Determine the [x, y] coordinate at the center of the cell enclosing the given text.  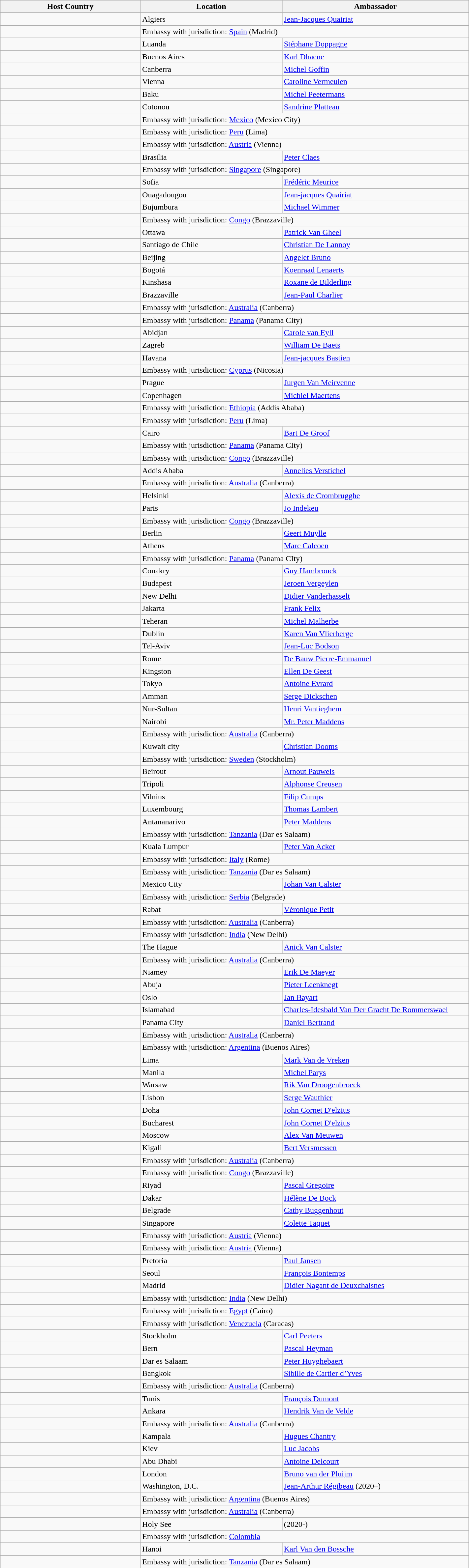
Véronique Petit [375, 909]
Alexis de Crombrugghe [375, 496]
Nur-Sultan [211, 709]
Embassy with jurisdiction: Egypt (Cairo) [305, 1311]
Abu Dhabi [211, 1461]
Teheran [211, 621]
Luxembourg [211, 809]
De Bauw Pierre-Emmanuel [375, 659]
Serge Wauthier [375, 1098]
Washington, D.C. [211, 1486]
Patrick Van Gheel [375, 232]
Tripoli [211, 784]
Antoine Evrard [375, 684]
Karl Van den Bossche [375, 1549]
Bucharest [211, 1123]
Ellen De Geest [375, 671]
Charles-Idesbald Van Der Gracht De Rommerswael [375, 1010]
Mexico City [211, 884]
Pretoria [211, 1261]
Paul Jansen [375, 1261]
Islamabad [211, 1010]
Jean-Jacques Quairiat [375, 19]
Embassy with jurisdiction: Cyprus (Nicosia) [305, 370]
Santiago de Chile [211, 245]
Copenhagen [211, 395]
Jo Indekeu [375, 508]
Budapest [211, 584]
Johan Van Calster [375, 884]
Host Country [71, 7]
Ambassador [375, 7]
Bangkok [211, 1374]
Tokyo [211, 684]
Pieter Leenknegt [375, 985]
Jean-Arthur Régibeau (2020–) [375, 1486]
Jean-Luc Bodson [375, 646]
Nairobi [211, 721]
Seoul [211, 1273]
Didier Vanderhasselt [375, 596]
Hanoi [211, 1549]
Vienna [211, 82]
Jakarta [211, 609]
(2020-) [375, 1524]
Guy Hambrouck [375, 571]
Koenraad Lenaerts [375, 270]
Berlin [211, 533]
Serge Dickschen [375, 696]
Kiev [211, 1449]
Panama CIty [211, 1022]
Anick Van Calster [375, 947]
Oslo [211, 997]
Peter Maddens [375, 822]
Embassy with jurisdiction: Ethiopia (Addis Ababa) [305, 408]
Sandrine Platteau [375, 107]
Prague [211, 383]
Embassy with jurisdiction: Sweden (Stockholm) [305, 759]
Hélène De Bock [375, 1198]
William De Baets [375, 345]
Embassy with jurisdiction: Colombia [305, 1536]
Jean-jacques Bastien [375, 357]
London [211, 1474]
Bern [211, 1348]
Angelet Bruno [375, 257]
Erik De Maeyer [375, 972]
Colette Taquet [375, 1223]
Havana [211, 357]
Rome [211, 659]
Location [211, 7]
Michel Goffin [375, 69]
Baku [211, 94]
Pascal Gregoire [375, 1185]
Henri Vantieghem [375, 709]
Bujumbura [211, 207]
Luc Jacobs [375, 1449]
Frank Felix [375, 609]
Jean-jacques Quairiat [375, 195]
Sofia [211, 182]
Cathy Buggenhout [375, 1211]
Conakry [211, 571]
Dar es Salaam [211, 1361]
Niamey [211, 972]
Tunis [211, 1399]
Paris [211, 508]
Brazzaville [211, 295]
Peter Van Acker [375, 847]
Michel Parys [375, 1072]
Algiers [211, 19]
Sibille de Cartier d’Yves [375, 1374]
Lisbon [211, 1098]
Marc Calcoen [375, 546]
Dakar [211, 1198]
Belgrade [211, 1211]
Embassy with jurisdiction: Venezuela (Caracas) [305, 1323]
Jeroen Vergeylen [375, 584]
Jurgen Van Meirvenne [375, 383]
Kigali [211, 1148]
Antananarivo [211, 822]
Stéphane Doppagne [375, 44]
Helsinki [211, 496]
Filip Cumps [375, 797]
Ouagadougou [211, 195]
New Delhi [211, 596]
Michiel Maertens [375, 395]
Karl Dhaene [375, 57]
Beijing [211, 257]
Bruno van der Pluijm [375, 1474]
Thomas Lambert [375, 809]
Buenos Aires [211, 57]
Caroline Vermeulen [375, 82]
Carl Peeters [375, 1336]
Embassy with jurisdiction: Singapore (Singapore) [305, 170]
Michel Malherbe [375, 621]
Madrid [211, 1286]
Tel-Aviv [211, 646]
Athens [211, 546]
Bert Versmessen [375, 1148]
Peter Huyghebaert [375, 1361]
Dublin [211, 634]
Holy See [211, 1524]
Abuja [211, 985]
Bogotá [211, 270]
Pascal Heyman [375, 1348]
Hendrik Van de Velde [375, 1411]
Abidjan [211, 332]
Lima [211, 1060]
Carole van Eyll [375, 332]
Manila [211, 1072]
Ankara [211, 1411]
Bart De Groof [375, 433]
The Hague [211, 947]
Zagreb [211, 345]
Daniel Bertrand [375, 1022]
Canberra [211, 69]
Addis Ababa [211, 470]
Riyad [211, 1185]
Michael Wimmer [375, 207]
Geert Muylle [375, 533]
François Dumont [375, 1399]
Frédéric Meurice [375, 182]
Luanda [211, 44]
Michel Peetermans [375, 94]
Beirout [211, 772]
Kinshasa [211, 282]
Alex Van Meuwen [375, 1135]
Embassy with jurisdiction: Serbia (Belgrade) [305, 897]
Arnout Pauwels [375, 772]
Antoine Delcourt [375, 1461]
Peter Claes [375, 157]
Christian De Lannoy [375, 245]
Cotonou [211, 107]
Alphonse Creusen [375, 784]
Kampala [211, 1436]
Hugues Chantry [375, 1436]
Embassy with jurisdiction: Italy (Rome) [305, 859]
Warsaw [211, 1085]
Annelies Verstichel [375, 470]
Amman [211, 696]
Cairo [211, 433]
Ottawa [211, 232]
Karen Van Vlierberge [375, 634]
Embassy with jurisdiction: Spain (Madrid) [305, 32]
Rabat [211, 909]
Christian Dooms [375, 746]
Brasília [211, 157]
Embassy with jurisdiction: Mexico (Mexico City) [305, 119]
François Bontemps [375, 1273]
Didier Nagant de Deuxchaisnes [375, 1286]
Kuwait city [211, 746]
Kingston [211, 671]
Vilnius [211, 797]
Doha [211, 1110]
Singapore [211, 1223]
Roxane de Bilderling [375, 282]
Rik Van Droogenbroeck [375, 1085]
Mr. Peter Maddens [375, 721]
Moscow [211, 1135]
Jean-Paul Charlier [375, 295]
Kuala Lumpur [211, 847]
Jan Bayart [375, 997]
Stockholm [211, 1336]
Mark Van de Vreken [375, 1060]
